From the cell containing the given text, extract its center point as (X, Y) coordinate. 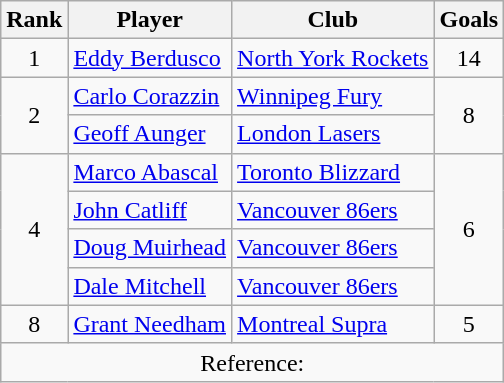
Grant Needham (150, 324)
Marco Abascal (150, 172)
Club (333, 20)
Winnipeg Fury (333, 96)
North York Rockets (333, 58)
6 (469, 229)
Player (150, 20)
Toronto Blizzard (333, 172)
Rank (34, 20)
London Lasers (333, 134)
Geoff Aunger (150, 134)
Eddy Berdusco (150, 58)
Montreal Supra (333, 324)
1 (34, 58)
Reference: (252, 362)
Carlo Corazzin (150, 96)
John Catliff (150, 210)
5 (469, 324)
2 (34, 115)
4 (34, 229)
Doug Muirhead (150, 248)
Dale Mitchell (150, 286)
Goals (469, 20)
14 (469, 58)
